For the text-containing cell, return its midpoint in (x, y) coordinate format. 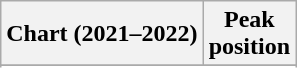
Peakposition (249, 34)
Chart (2021–2022) (102, 34)
